From the cell containing the given text, extract its center point as [X, Y] coordinate. 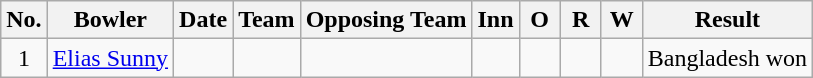
1 [24, 58]
Inn [496, 20]
Team [267, 20]
No. [24, 20]
Date [204, 20]
Bangladesh won [727, 58]
Opposing Team [386, 20]
Result [727, 20]
O [540, 20]
Elias Sunny [110, 58]
R [580, 20]
W [622, 20]
Bowler [110, 20]
